Return the [X, Y] coordinate for the center point of the cell that contains the specified text.  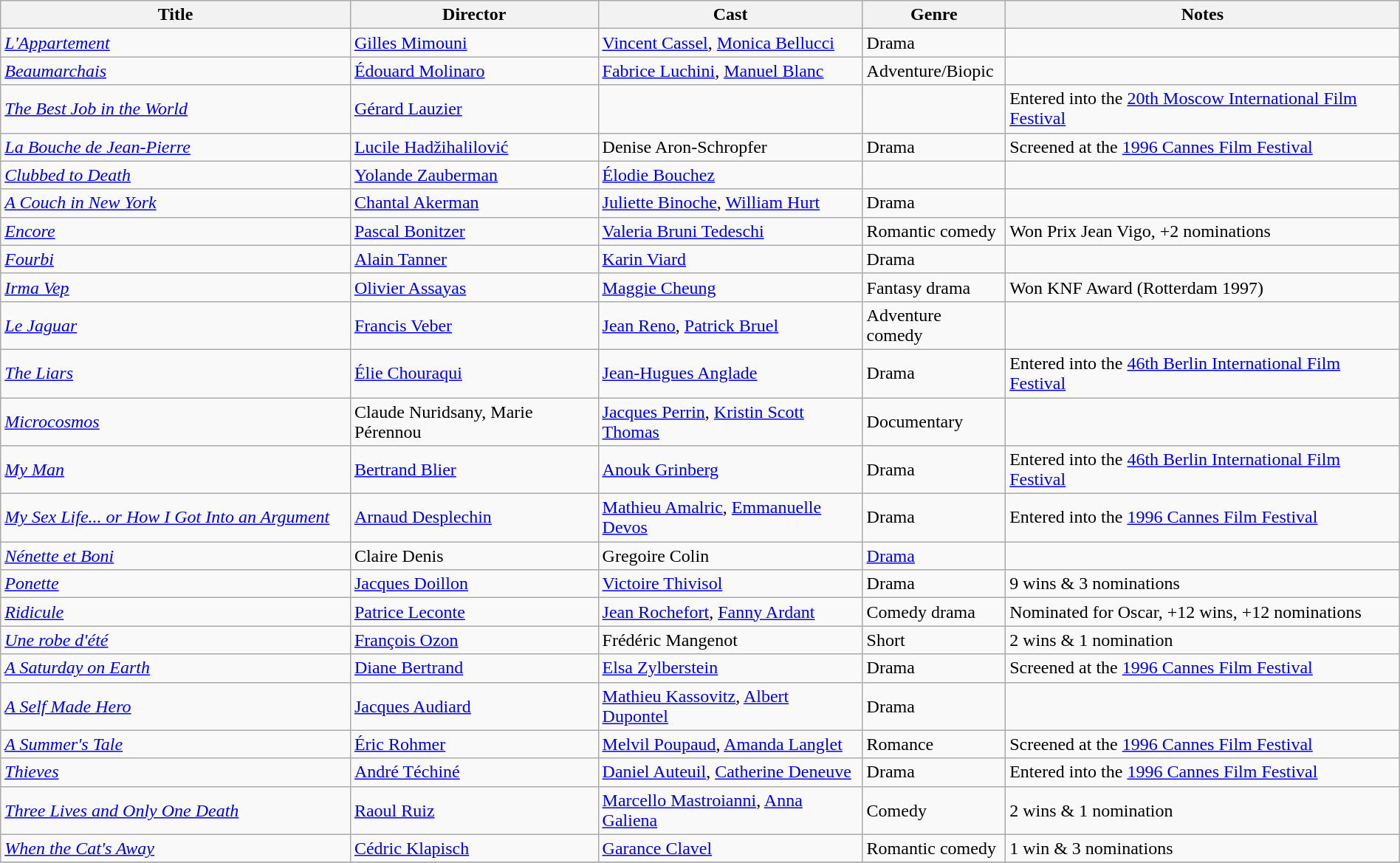
Éric Rohmer [474, 744]
The Liars [176, 374]
Frédéric Mangenot [730, 640]
Alain Tanner [474, 259]
Ponette [176, 584]
The Best Job in the World [176, 109]
My Man [176, 470]
Documentary [934, 421]
Comedy drama [934, 612]
A Saturday on Earth [176, 668]
Maggie Cheung [730, 287]
Gilles Mimouni [474, 43]
Vincent Cassel, Monica Bellucci [730, 43]
Le Jaguar [176, 325]
Beaumarchais [176, 71]
Garance Clavel [730, 848]
La Bouche de Jean-Pierre [176, 147]
Jean Rochefort, Fanny Ardant [730, 612]
Thieves [176, 772]
Lucile Hadžihalilović [474, 147]
Nénette et Boni [176, 556]
Microcosmos [176, 421]
L'Appartement [176, 43]
Claire Denis [474, 556]
Cédric Klapisch [474, 848]
Patrice Leconte [474, 612]
François Ozon [474, 640]
Jean Reno, Patrick Bruel [730, 325]
Jacques Doillon [474, 584]
Notes [1203, 15]
Élodie Bouchez [730, 175]
Adventure comedy [934, 325]
Irma Vep [176, 287]
Comedy [934, 811]
Won KNF Award (Rotterdam 1997) [1203, 287]
Nominated for Oscar, +12 wins, +12 nominations [1203, 612]
Bertrand Blier [474, 470]
André Téchiné [474, 772]
Yolande Zauberman [474, 175]
My Sex Life... or How I Got Into an Argument [176, 518]
Marcello Mastroianni, Anna Galiena [730, 811]
Genre [934, 15]
Adventure/Biopic [934, 71]
Encore [176, 231]
Cast [730, 15]
Fantasy drama [934, 287]
Melvil Poupaud, Amanda Langlet [730, 744]
Jean-Hugues Anglade [730, 374]
Ridicule [176, 612]
Title [176, 15]
9 wins & 3 nominations [1203, 584]
Daniel Auteuil, Catherine Deneuve [730, 772]
Gérard Lauzier [474, 109]
Mathieu Kassovitz, Albert Dupontel [730, 706]
Denise Aron-Schropfer [730, 147]
A Couch in New York [176, 203]
Jacques Perrin, Kristin Scott Thomas [730, 421]
Anouk Grinberg [730, 470]
Diane Bertrand [474, 668]
Three Lives and Only One Death [176, 811]
A Summer's Tale [176, 744]
Arnaud Desplechin [474, 518]
Édouard Molinaro [474, 71]
When the Cat's Away [176, 848]
Clubbed to Death [176, 175]
Director [474, 15]
Short [934, 640]
Romance [934, 744]
Élie Chouraqui [474, 374]
Valeria Bruni Tedeschi [730, 231]
Mathieu Amalric, Emmanuelle Devos [730, 518]
Fabrice Luchini, Manuel Blanc [730, 71]
1 win & 3 nominations [1203, 848]
Claude Nuridsany, Marie Pérennou [474, 421]
Olivier Assayas [474, 287]
Jacques Audiard [474, 706]
Chantal Akerman [474, 203]
Gregoire Colin [730, 556]
Won Prix Jean Vigo, +2 nominations [1203, 231]
Victoire Thivisol [730, 584]
Elsa Zylberstein [730, 668]
Une robe d'été [176, 640]
A Self Made Hero [176, 706]
Karin Viard [730, 259]
Fourbi [176, 259]
Entered into the 20th Moscow International Film Festival [1203, 109]
Francis Veber [474, 325]
Juliette Binoche, William Hurt [730, 203]
Pascal Bonitzer [474, 231]
Raoul Ruiz [474, 811]
